Identify which cell holds the provided text, then report its (x, y) central coordinate. 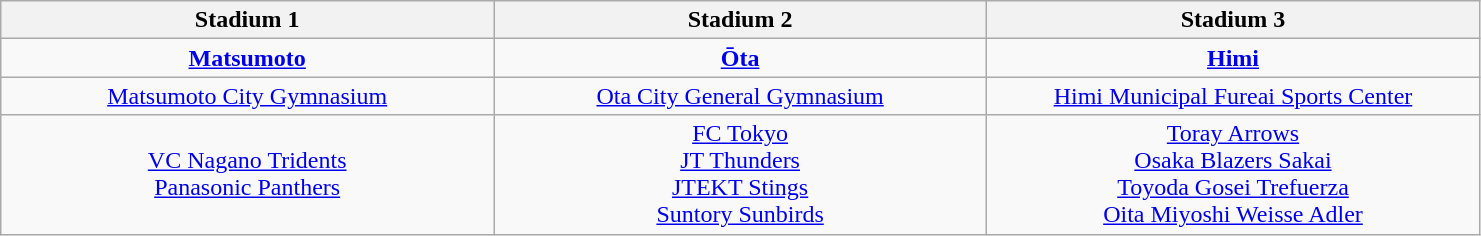
Ota City General Gymnasium (740, 96)
FC TokyoJT Thunders JTEKT Stings Suntory Sunbirds (740, 174)
Stadium 3 (1234, 20)
Ōta (740, 58)
Stadium 2 (740, 20)
Matsumoto (248, 58)
Himi (1234, 58)
Himi Municipal Fureai Sports Center (1234, 96)
VC Nagano TridentsPanasonic Panthers (248, 174)
Matsumoto City Gymnasium (248, 96)
Toray Arrows Osaka Blazers Sakai Toyoda Gosei Trefuerza Oita Miyoshi Weisse Adler (1234, 174)
Stadium 1 (248, 20)
